Output the (x, y) coordinate of the center of the cell containing the given text.  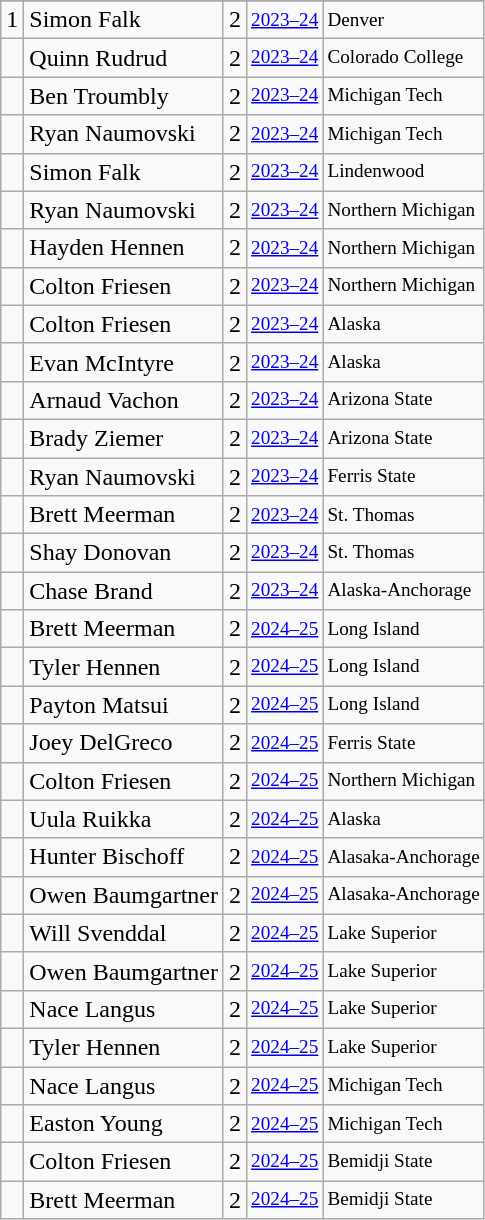
Chase Brand (124, 591)
Joey DelGreco (124, 743)
1 (12, 20)
Ben Troumbly (124, 96)
Quinn Rudrud (124, 58)
Uula Ruikka (124, 819)
Hayden Hennen (124, 248)
Payton Matsui (124, 705)
Shay Donovan (124, 553)
Lindenwood (404, 172)
Alaska-Anchorage (404, 591)
Denver (404, 20)
Evan McIntyre (124, 362)
Hunter Bischoff (124, 857)
Will Svenddal (124, 933)
Easton Young (124, 1124)
Arnaud Vachon (124, 400)
Brady Ziemer (124, 438)
Colorado College (404, 58)
